Determine the (X, Y) coordinate at the center of the cell enclosing the given text.  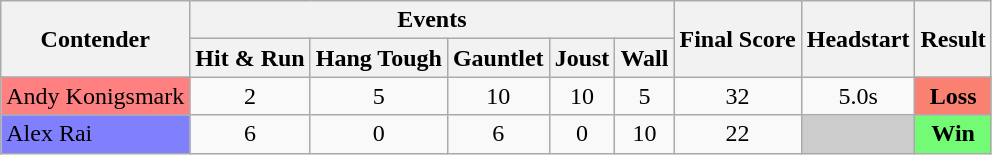
32 (738, 96)
Loss (953, 96)
Result (953, 39)
2 (250, 96)
Andy Konigsmark (96, 96)
Hang Tough (378, 58)
Alex Rai (96, 134)
Hit & Run (250, 58)
Wall (644, 58)
Joust (582, 58)
22 (738, 134)
Contender (96, 39)
Headstart (858, 39)
Events (432, 20)
Win (953, 134)
Gauntlet (498, 58)
Final Score (738, 39)
5.0s (858, 96)
